Pinpoint the cell where the given text exists, returning its [x, y] midpoint coordinate. 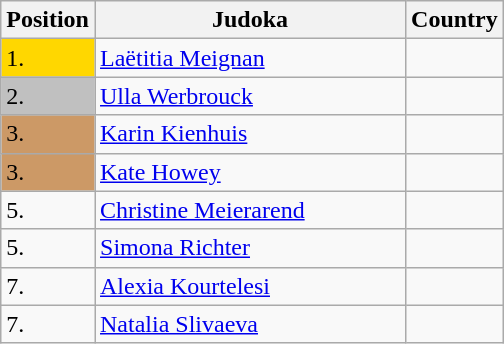
Laëtitia Meignan [250, 58]
2. [48, 96]
Christine Meierarend [250, 210]
Simona Richter [250, 248]
Karin Kienhuis [250, 134]
Judoka [250, 20]
1. [48, 58]
Alexia Kourtelesi [250, 286]
Ulla Werbrouck [250, 96]
Natalia Slivaeva [250, 324]
Country [455, 20]
Position [48, 20]
Kate Howey [250, 172]
